Search for the cell housing the specified text and yield its [x, y] center coordinate. 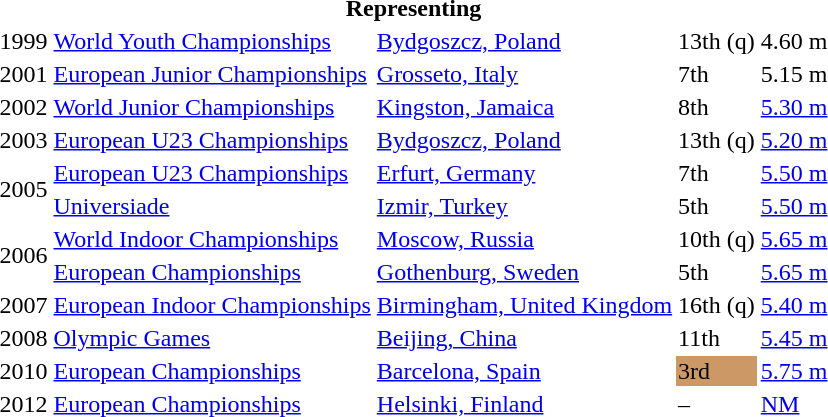
3rd [717, 371]
European Junior Championships [212, 74]
Grosseto, Italy [524, 74]
16th (q) [717, 305]
Gothenburg, Sweden [524, 272]
Erfurt, Germany [524, 173]
Barcelona, Spain [524, 371]
Moscow, Russia [524, 239]
10th (q) [717, 239]
Kingston, Jamaica [524, 107]
8th [717, 107]
Birmingham, United Kingdom [524, 305]
11th [717, 338]
World Junior Championships [212, 107]
Beijing, China [524, 338]
World Youth Championships [212, 41]
World Indoor Championships [212, 239]
Izmir, Turkey [524, 206]
Olympic Games [212, 338]
Universiade [212, 206]
European Indoor Championships [212, 305]
